Identify which cell holds the provided text, then report its [x, y] central coordinate. 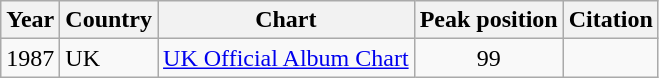
Citation [610, 20]
99 [488, 58]
1987 [30, 58]
UK [109, 58]
Year [30, 20]
UK Official Album Chart [286, 58]
Peak position [488, 20]
Country [109, 20]
Chart [286, 20]
